Scan for the cell matching the given text and deliver its (X, Y) coordinate at center. 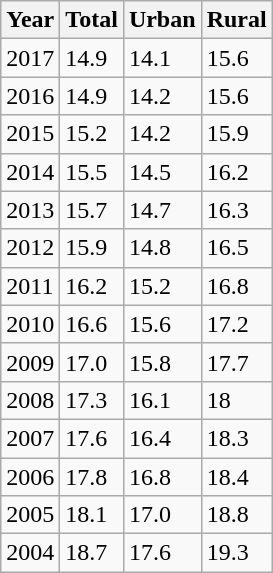
18.7 (92, 553)
Year (30, 20)
2016 (30, 96)
2012 (30, 248)
Total (92, 20)
16.6 (92, 324)
18.8 (236, 515)
2014 (30, 172)
16.4 (162, 438)
18 (236, 400)
2015 (30, 134)
14.7 (162, 210)
14.8 (162, 248)
17.7 (236, 362)
17.3 (92, 400)
2004 (30, 553)
19.3 (236, 553)
2010 (30, 324)
15.5 (92, 172)
17.8 (92, 477)
2013 (30, 210)
2007 (30, 438)
16.3 (236, 210)
15.7 (92, 210)
2009 (30, 362)
2011 (30, 286)
2008 (30, 400)
2017 (30, 58)
18.4 (236, 477)
2006 (30, 477)
18.1 (92, 515)
14.5 (162, 172)
Urban (162, 20)
14.1 (162, 58)
16.1 (162, 400)
16.5 (236, 248)
18.3 (236, 438)
Rural (236, 20)
17.2 (236, 324)
15.8 (162, 362)
2005 (30, 515)
